Determine the [X, Y] coordinate at the center of the cell enclosing the given text.  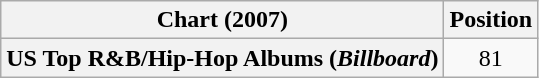
US Top R&B/Hip-Hop Albums (Billboard) [222, 58]
81 [491, 58]
Chart (2007) [222, 20]
Position [491, 20]
